Capture the cell that displays the provided text and extract its (X, Y) central coordinate. 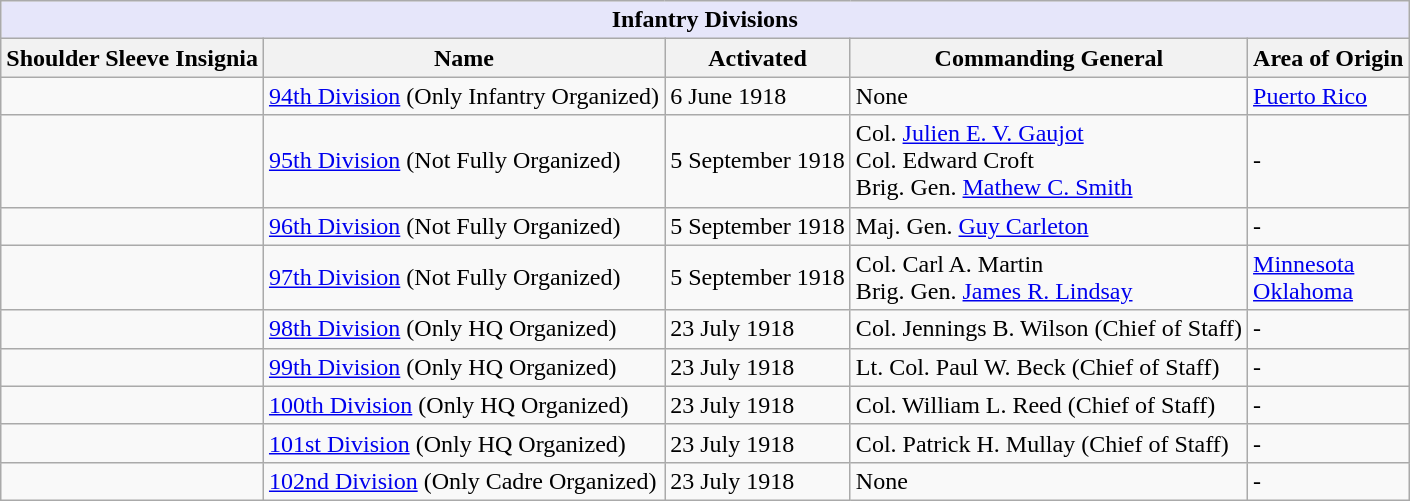
94th Division (Only Infantry Organized) (464, 96)
102nd Division (Only Cadre Organized) (464, 481)
98th Division (Only HQ Organized) (464, 329)
99th Division (Only HQ Organized) (464, 367)
Area of Origin (1328, 58)
Col. Patrick H. Mullay (Chief of Staff) (1048, 443)
96th Division (Not Fully Organized) (464, 226)
97th Division (Not Fully Organized) (464, 278)
Maj. Gen. Guy Carleton (1048, 226)
Shoulder Sleeve Insignia (132, 58)
Col. Julien E. V. GaujotCol. Edward CroftBrig. Gen. Mathew C. Smith (1048, 161)
100th Division (Only HQ Organized) (464, 405)
Name (464, 58)
6 June 1918 (758, 96)
Col. William L. Reed (Chief of Staff) (1048, 405)
101st Division (Only HQ Organized) (464, 443)
Activated (758, 58)
Lt. Col. Paul W. Beck (Chief of Staff) (1048, 367)
Col. Jennings B. Wilson (Chief of Staff) (1048, 329)
Col. Carl A. MartinBrig. Gen. James R. Lindsay (1048, 278)
Commanding General (1048, 58)
MinnesotaOklahoma (1328, 278)
Puerto Rico (1328, 96)
Infantry Divisions (705, 20)
95th Division (Not Fully Organized) (464, 161)
